From the cell containing the given text, extract its center point as (X, Y) coordinate. 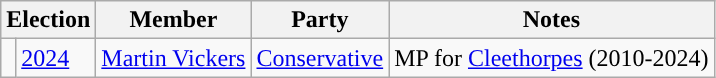
Election (48, 20)
2024 (56, 58)
Notes (552, 20)
Martin Vickers (174, 58)
Conservative (320, 58)
Party (320, 20)
Member (174, 20)
MP for Cleethorpes (2010-2024) (552, 58)
